Scan for the cell matching the given text and deliver its (x, y) coordinate at center. 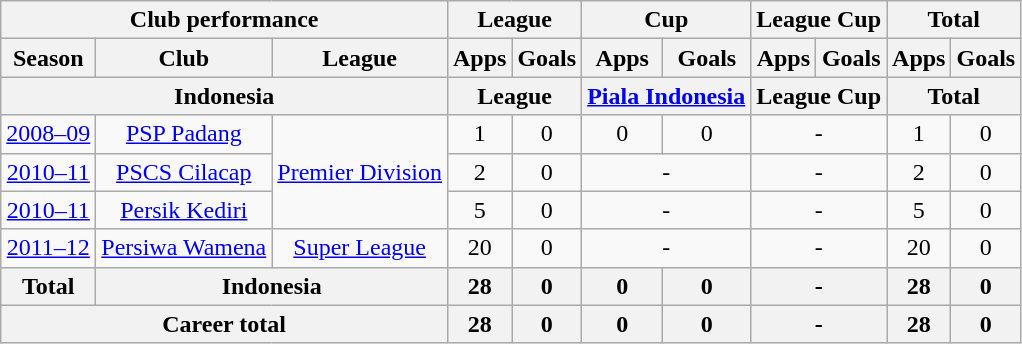
Premier Division (360, 172)
2011–12 (48, 248)
Piala Indonesia (666, 96)
Super League (360, 248)
PSP Padang (184, 134)
Persik Kediri (184, 210)
Career total (224, 324)
2008–09 (48, 134)
PSCS Cilacap (184, 172)
Club (184, 58)
Cup (666, 20)
Persiwa Wamena (184, 248)
Season (48, 58)
Club performance (224, 20)
